Identify which cell holds the provided text, then report its (x, y) central coordinate. 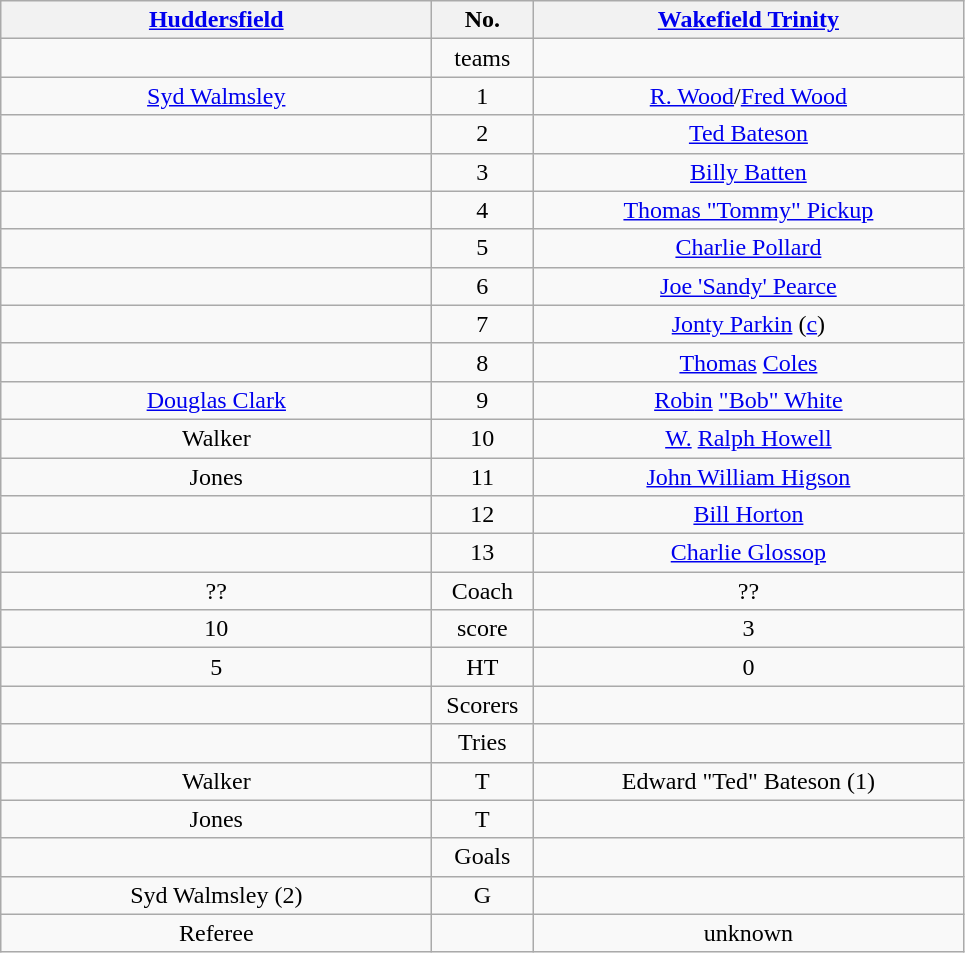
score (482, 629)
Syd Walmsley (216, 96)
No. (482, 20)
7 (482, 324)
Charlie Pollard (748, 248)
Ted Bateson (748, 134)
Billy Batten (748, 172)
1 (482, 96)
Coach (482, 591)
teams (482, 58)
Douglas Clark (216, 400)
2 (482, 134)
Tries (482, 743)
Thomas Coles (748, 362)
Syd Walmsley (2) (216, 895)
4 (482, 210)
Robin "Bob" White (748, 400)
Edward "Ted" Bateson (1) (748, 781)
Thomas "Tommy" Pickup (748, 210)
W. Ralph Howell (748, 438)
0 (748, 667)
Bill Horton (748, 515)
Goals (482, 857)
8 (482, 362)
Referee (216, 933)
G (482, 895)
unknown (748, 933)
Scorers (482, 705)
John William Higson (748, 477)
12 (482, 515)
9 (482, 400)
R. Wood/Fred Wood (748, 96)
6 (482, 286)
11 (482, 477)
Joe 'Sandy' Pearce (748, 286)
Charlie Glossop (748, 553)
Huddersfield (216, 20)
Jonty Parkin (c) (748, 324)
HT (482, 667)
Wakefield Trinity (748, 20)
13 (482, 553)
